Pinpoint the cell where the given text exists, returning its (x, y) midpoint coordinate. 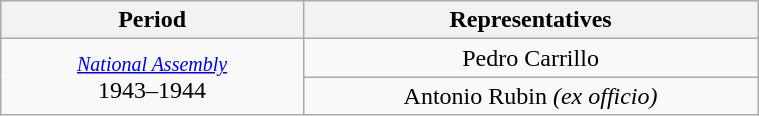
Representatives (530, 20)
Antonio Rubin (ex officio) (530, 96)
Period (152, 20)
Pedro Carrillo (530, 58)
National Assembly1943–1944 (152, 77)
